Pinpoint the cell where the given text exists, returning its (X, Y) midpoint coordinate. 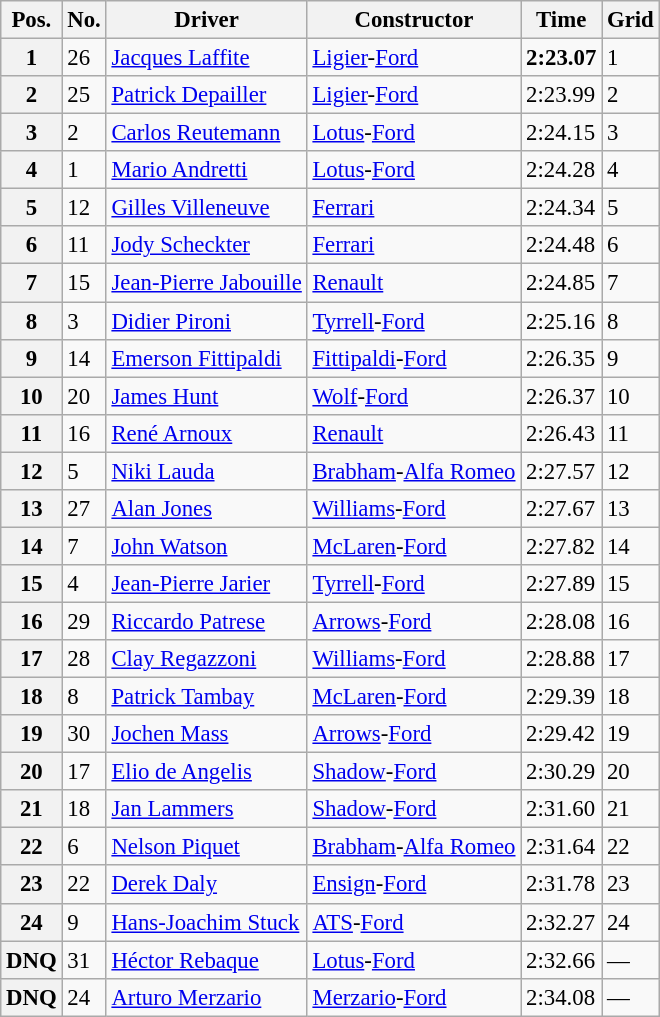
Jan Lammers (206, 809)
Jochen Mass (206, 734)
Héctor Rebaque (206, 960)
Riccardo Patrese (206, 621)
30 (84, 734)
Pos. (32, 20)
2:26.37 (562, 396)
No. (84, 20)
25 (84, 95)
2:24.34 (562, 208)
Nelson Piquet (206, 847)
2:31.60 (562, 809)
ATS-Ford (414, 922)
28 (84, 659)
James Hunt (206, 396)
Ensign-Ford (414, 885)
Clay Regazzoni (206, 659)
2:28.08 (562, 621)
Jean-Pierre Jarier (206, 584)
2:27.82 (562, 546)
2:23.99 (562, 95)
Jacques Laffite (206, 58)
Fittipaldi-Ford (414, 358)
2:30.29 (562, 772)
Mario Andretti (206, 170)
2:24.28 (562, 170)
2:24.48 (562, 245)
Patrick Tambay (206, 697)
Time (562, 20)
Jean-Pierre Jabouille (206, 283)
2:26.35 (562, 358)
Emerson Fittipaldi (206, 358)
2:28.88 (562, 659)
Didier Pironi (206, 321)
2:24.15 (562, 133)
Derek Daly (206, 885)
2:26.43 (562, 433)
2:25.16 (562, 321)
2:32.27 (562, 922)
John Watson (206, 546)
Jody Scheckter (206, 245)
2:27.89 (562, 584)
2:27.57 (562, 471)
29 (84, 621)
Alan Jones (206, 509)
2:24.85 (562, 283)
2:29.42 (562, 734)
Hans-Joachim Stuck (206, 922)
Elio de Angelis (206, 772)
31 (84, 960)
2:32.66 (562, 960)
Merzario-Ford (414, 997)
2:31.78 (562, 885)
Grid (630, 20)
Driver (206, 20)
26 (84, 58)
Arturo Merzario (206, 997)
Carlos Reutemann (206, 133)
2:29.39 (562, 697)
2:31.64 (562, 847)
René Arnoux (206, 433)
Patrick Depailler (206, 95)
2:23.07 (562, 58)
Niki Lauda (206, 471)
Constructor (414, 20)
Gilles Villeneuve (206, 208)
2:34.08 (562, 997)
2:27.67 (562, 509)
Wolf-Ford (414, 396)
27 (84, 509)
